Detect which cell encompasses the target text, then output its [X, Y] center coordinate. 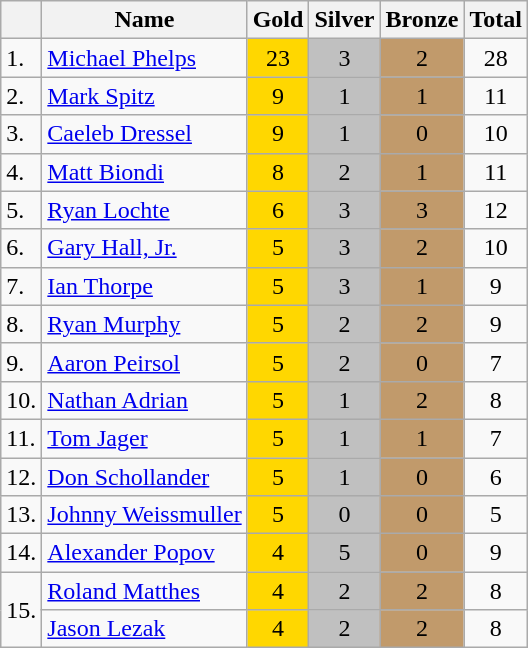
Gold [278, 20]
8. [22, 324]
2. [22, 96]
Don Schollander [144, 477]
23 [278, 58]
Mark Spitz [144, 96]
11. [22, 438]
9. [22, 362]
13. [22, 515]
14. [22, 553]
Total [496, 20]
Caeleb Dressel [144, 134]
Gary Hall, Jr. [144, 248]
Aaron Peirsol [144, 362]
Roland Matthes [144, 591]
12 [496, 210]
Ryan Lochte [144, 210]
Nathan Adrian [144, 400]
1. [22, 58]
Ian Thorpe [144, 286]
4. [22, 172]
Michael Phelps [144, 58]
10. [22, 400]
5. [22, 210]
Jason Lezak [144, 629]
Matt Biondi [144, 172]
Silver [344, 20]
7. [22, 286]
Tom Jager [144, 438]
Johnny Weissmuller [144, 515]
15. [22, 610]
6. [22, 248]
28 [496, 58]
Ryan Murphy [144, 324]
Bronze [422, 20]
3. [22, 134]
12. [22, 477]
Name [144, 20]
Alexander Popov [144, 553]
